Detect which cell encompasses the target text, then output its (x, y) center coordinate. 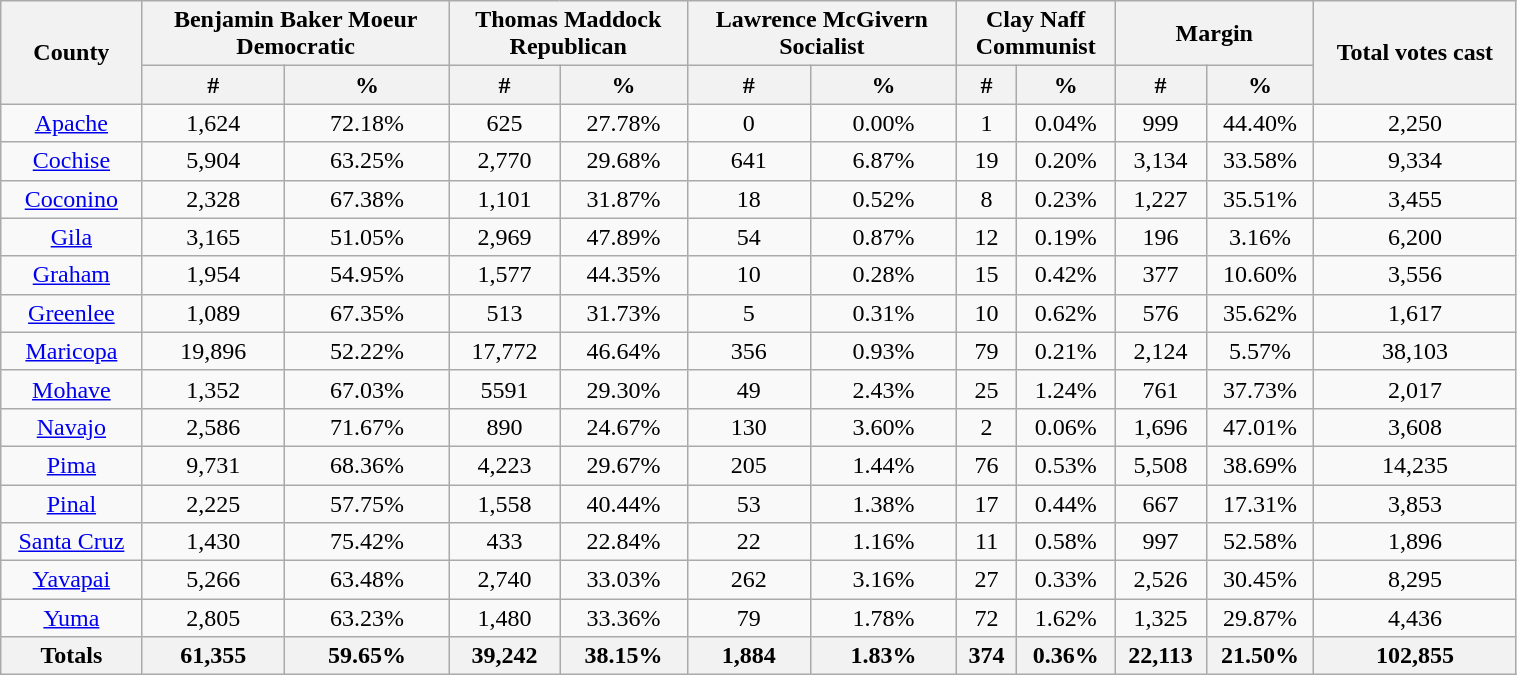
44.35% (624, 275)
5,266 (214, 580)
1.83% (883, 656)
356 (748, 351)
3,608 (1415, 427)
Margin (1214, 34)
1,325 (1160, 618)
Clay NaffCommunist (1036, 34)
999 (1160, 123)
3,853 (1415, 503)
2,017 (1415, 389)
72.18% (368, 123)
1 (987, 123)
5591 (504, 389)
76 (987, 465)
5,508 (1160, 465)
Apache (72, 123)
2 (987, 427)
2,805 (214, 618)
433 (504, 542)
5 (748, 313)
3,165 (214, 237)
Mohave (72, 389)
1,954 (214, 275)
29.87% (1260, 618)
1,480 (504, 618)
0.44% (1066, 503)
8,295 (1415, 580)
Benjamin Baker MoeurDemocratic (296, 34)
1,696 (1160, 427)
1,101 (504, 199)
Yuma (72, 618)
24.67% (624, 427)
1.38% (883, 503)
31.73% (624, 313)
57.75% (368, 503)
12 (987, 237)
18 (748, 199)
22,113 (1160, 656)
37.73% (1260, 389)
374 (987, 656)
61,355 (214, 656)
205 (748, 465)
63.48% (368, 580)
0.23% (1066, 199)
25 (987, 389)
6.87% (883, 161)
2,328 (214, 199)
11 (987, 542)
1,896 (1415, 542)
0.06% (1066, 427)
44.40% (1260, 123)
2,969 (504, 237)
1.62% (1066, 618)
2,526 (1160, 580)
9,731 (214, 465)
67.35% (368, 313)
1,558 (504, 503)
2,740 (504, 580)
33.03% (624, 580)
51.05% (368, 237)
6,200 (1415, 237)
Santa Cruz (72, 542)
0.62% (1066, 313)
1,624 (214, 123)
0.20% (1066, 161)
29.30% (624, 389)
1.78% (883, 618)
19 (987, 161)
3.60% (883, 427)
5,904 (214, 161)
County (72, 52)
0.53% (1066, 465)
Yavapai (72, 580)
67.03% (368, 389)
0.93% (883, 351)
3,556 (1415, 275)
102,855 (1415, 656)
1.44% (883, 465)
40.44% (624, 503)
513 (504, 313)
38.69% (1260, 465)
196 (1160, 237)
54.95% (368, 275)
576 (1160, 313)
2,124 (1160, 351)
30.45% (1260, 580)
0.28% (883, 275)
5.57% (1260, 351)
0.19% (1066, 237)
1,577 (504, 275)
1,089 (214, 313)
14,235 (1415, 465)
33.58% (1260, 161)
35.51% (1260, 199)
625 (504, 123)
68.36% (368, 465)
377 (1160, 275)
1,617 (1415, 313)
0.87% (883, 237)
0.04% (1066, 123)
27.78% (624, 123)
Coconino (72, 199)
641 (748, 161)
54 (748, 237)
1,352 (214, 389)
2,225 (214, 503)
10.60% (1260, 275)
1,430 (214, 542)
4,436 (1415, 618)
17 (987, 503)
22 (748, 542)
1.24% (1066, 389)
52.58% (1260, 542)
0.58% (1066, 542)
3,455 (1415, 199)
9,334 (1415, 161)
0.52% (883, 199)
63.25% (368, 161)
71.67% (368, 427)
38.15% (624, 656)
761 (1160, 389)
997 (1160, 542)
130 (748, 427)
21.50% (1260, 656)
Pima (72, 465)
0.36% (1066, 656)
52.22% (368, 351)
1,227 (1160, 199)
38,103 (1415, 351)
8 (987, 199)
667 (1160, 503)
27 (987, 580)
Graham (72, 275)
Pinal (72, 503)
22.84% (624, 542)
Gila (72, 237)
72 (987, 618)
33.36% (624, 618)
Totals (72, 656)
17,772 (504, 351)
15 (987, 275)
0 (748, 123)
Lawrence McGivernSocialist (822, 34)
49 (748, 389)
31.87% (624, 199)
Total votes cast (1415, 52)
46.64% (624, 351)
890 (504, 427)
3,134 (1160, 161)
0.21% (1066, 351)
Cochise (72, 161)
Thomas MaddockRepublican (568, 34)
0.31% (883, 313)
2,586 (214, 427)
4,223 (504, 465)
Navajo (72, 427)
39,242 (504, 656)
67.38% (368, 199)
1,884 (748, 656)
Maricopa (72, 351)
0.42% (1066, 275)
Greenlee (72, 313)
75.42% (368, 542)
2.43% (883, 389)
2,250 (1415, 123)
59.65% (368, 656)
29.68% (624, 161)
29.67% (624, 465)
47.01% (1260, 427)
1.16% (883, 542)
0.33% (1066, 580)
35.62% (1260, 313)
0.00% (883, 123)
2,770 (504, 161)
53 (748, 503)
19,896 (214, 351)
262 (748, 580)
63.23% (368, 618)
47.89% (624, 237)
17.31% (1260, 503)
